Detect which cell encompasses the target text, then output its [X, Y] center coordinate. 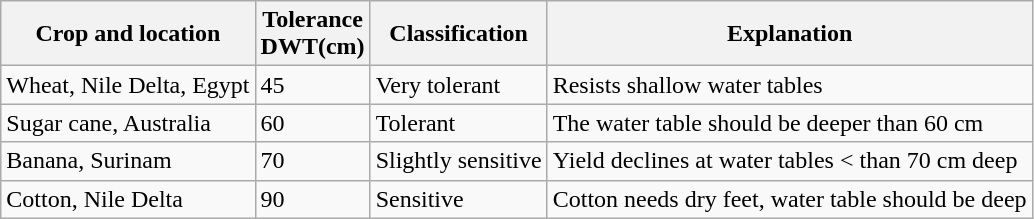
Very tolerant [458, 85]
Tolerant [458, 123]
Explanation [790, 34]
Banana, Surinam [128, 161]
Sensitive [458, 199]
Wheat, Nile Delta, Egypt [128, 85]
Sugar cane, Australia [128, 123]
70 [312, 161]
Cotton needs dry feet, water table should be deep [790, 199]
Resists shallow water tables [790, 85]
The water table should be deeper than 60 cm [790, 123]
Slightly sensitive [458, 161]
60 [312, 123]
Tolerance DWT(cm) [312, 34]
Crop and location [128, 34]
45 [312, 85]
Yield declines at water tables < than 70 cm deep [790, 161]
Cotton, Nile Delta [128, 199]
90 [312, 199]
Classification [458, 34]
